Output the [x, y] coordinate of the center of the cell containing the given text.  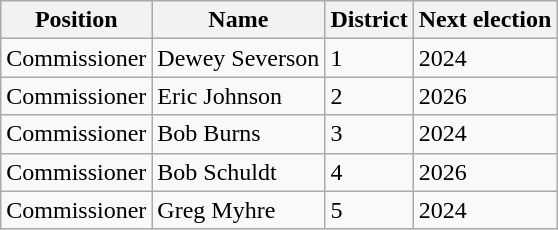
1 [369, 58]
Eric Johnson [238, 96]
Next election [485, 20]
Bob Schuldt [238, 172]
District [369, 20]
2 [369, 96]
5 [369, 210]
Dewey Severson [238, 58]
Position [76, 20]
Bob Burns [238, 134]
Greg Myhre [238, 210]
3 [369, 134]
4 [369, 172]
Name [238, 20]
